Extract the [X, Y] coordinate from the center of the cell holding the provided text.  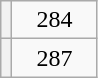
287 [55, 58]
284 [55, 20]
